Search for the cell housing the specified text and yield its [X, Y] center coordinate. 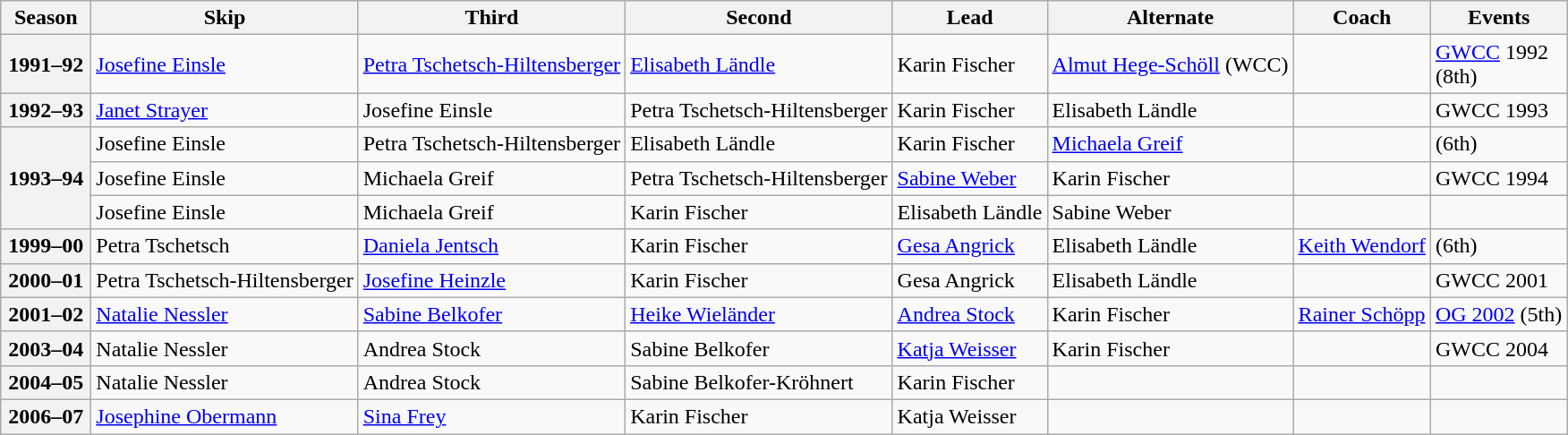
Janet Strayer [225, 110]
2001–02 [47, 314]
2004–05 [47, 382]
Events [1498, 18]
1999–00 [47, 246]
Daniela Jentsch [491, 246]
Lead [970, 18]
Josefine Heinzle [491, 280]
Second [759, 18]
GWCC 1994 [1498, 178]
GWCC 1993 [1498, 110]
Third [491, 18]
Josephine Obermann [225, 416]
Sina Frey [491, 416]
OG 2002 (5th) [1498, 314]
Keith Wendorf [1362, 246]
1992–93 [47, 110]
Petra Tschetsch [225, 246]
2003–04 [47, 348]
Almut Hege-Schöll (WCC) [1171, 64]
Season [47, 18]
Rainer Schöpp [1362, 314]
2006–07 [47, 416]
Skip [225, 18]
Sabine Belkofer-Kröhnert [759, 382]
GWCC 2001 [1498, 280]
1993–94 [47, 178]
GWCC 2004 [1498, 348]
Heike Wieländer [759, 314]
Coach [1362, 18]
Alternate [1171, 18]
GWCC 1992 (8th) [1498, 64]
2000–01 [47, 280]
1991–92 [47, 64]
